Pinpoint the cell where the given text exists, returning its (x, y) midpoint coordinate. 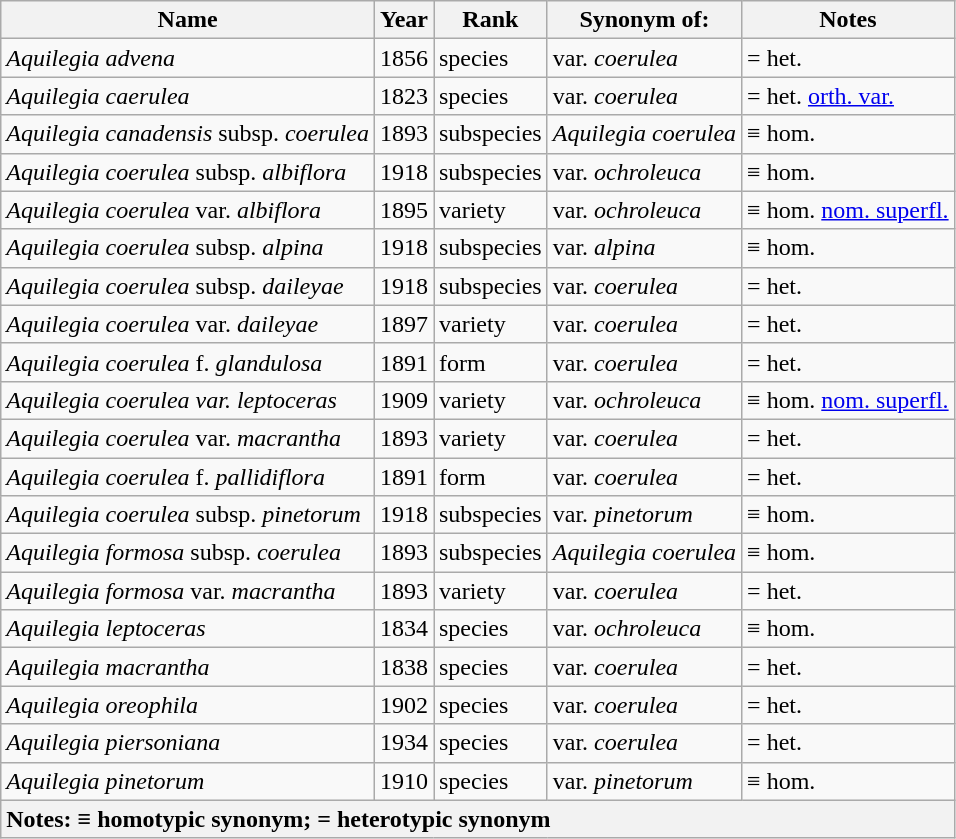
= het. orth. var. (848, 96)
Aquilegia coerulea f. pallidiflora (188, 477)
Aquilegia oreophila (188, 705)
Aquilegia coerulea var. leptoceras (188, 400)
1823 (404, 96)
Aquilegia advena (188, 58)
Aquilegia macrantha (188, 667)
1910 (404, 781)
1838 (404, 667)
Synonym of: (644, 20)
Aquilegia coerulea subsp. albiflora (188, 172)
1934 (404, 743)
Notes (848, 20)
Rank (491, 20)
1834 (404, 629)
Notes: ≡ homotypic synonym; = heterotypic synonym (478, 819)
Aquilegia coerulea var. macrantha (188, 438)
Aquilegia caerulea (188, 96)
Aquilegia piersoniana (188, 743)
Aquilegia formosa var. macrantha (188, 591)
Name (188, 20)
Aquilegia canadensis subsp. coerulea (188, 134)
Aquilegia coerulea var. daileyae (188, 324)
Aquilegia leptoceras (188, 629)
Aquilegia coerulea f. glandulosa (188, 362)
1856 (404, 58)
Aquilegia coerulea var. albiflora (188, 210)
1902 (404, 705)
Aquilegia coerulea subsp. alpina (188, 248)
1895 (404, 210)
Aquilegia coerulea subsp. pinetorum (188, 515)
Year (404, 20)
1897 (404, 324)
1909 (404, 400)
Aquilegia pinetorum (188, 781)
var. alpina (644, 248)
Aquilegia formosa subsp. coerulea (188, 553)
Aquilegia coerulea subsp. daileyae (188, 286)
